Return [x, y] of the center of cell containing provided text 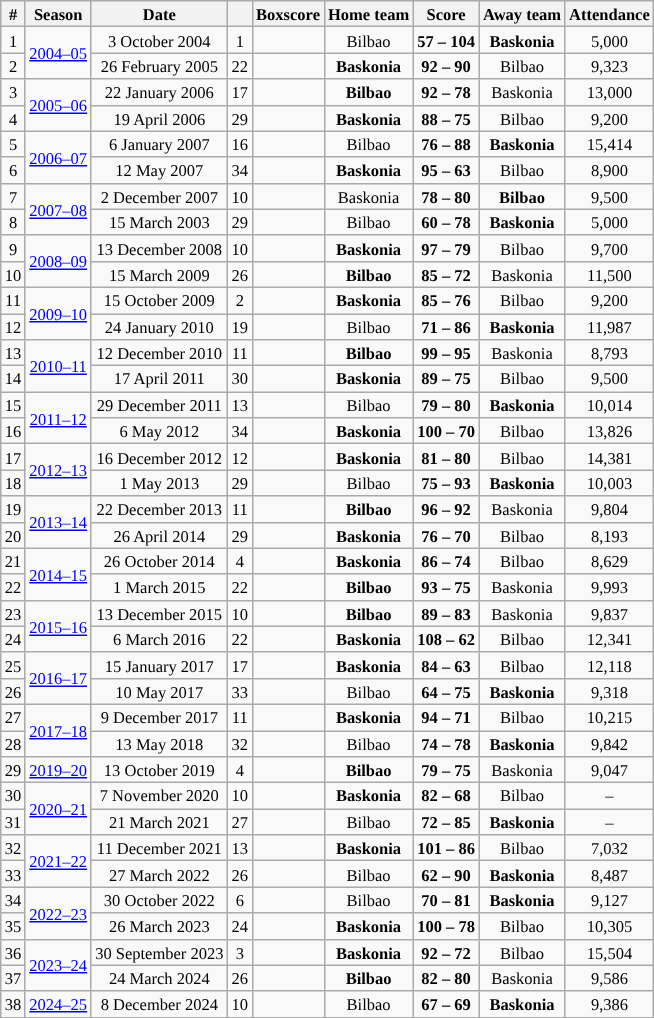
2014–15 [58, 574]
92 – 78 [446, 92]
82 – 68 [446, 796]
74 – 78 [446, 743]
13,826 [610, 431]
27 March 2022 [159, 874]
93 – 75 [446, 587]
2013–14 [58, 522]
18 [14, 483]
15 October 2009 [159, 300]
2016–17 [58, 678]
2006–07 [58, 157]
8 December 2024 [159, 1004]
1 March 2015 [159, 587]
26 April 2014 [159, 535]
92 – 90 [446, 66]
12 May 2007 [159, 170]
15 March 2003 [159, 222]
81 – 80 [446, 457]
2023–24 [58, 965]
75 – 93 [446, 483]
71 – 86 [446, 327]
22 December 2013 [159, 509]
9,323 [610, 66]
9,993 [610, 587]
2019–20 [58, 770]
6 March 2016 [159, 639]
82 – 80 [446, 978]
2004–05 [58, 53]
Home team [368, 14]
21 [14, 561]
Boxscore [288, 14]
85 – 72 [446, 274]
37 [14, 978]
30 September 2023 [159, 952]
76 – 70 [446, 535]
100 – 70 [446, 431]
# [14, 14]
8,793 [610, 353]
Attendance [610, 14]
2020–21 [58, 809]
64 – 75 [446, 691]
22 January 2006 [159, 92]
62 – 90 [446, 874]
99 – 95 [446, 353]
14,381 [610, 457]
Away team [522, 14]
8 [14, 222]
3 October 2004 [159, 40]
92 – 72 [446, 952]
7 [14, 196]
8,900 [610, 170]
2008–09 [58, 261]
70 – 81 [446, 900]
23 [14, 613]
26 February 2005 [159, 66]
5 [14, 144]
9,318 [610, 691]
9,700 [610, 248]
30 October 2022 [159, 900]
19 April 2006 [159, 118]
9 [14, 248]
21 March 2021 [159, 822]
79 – 80 [446, 405]
95 – 63 [446, 170]
9,842 [610, 743]
97 – 79 [446, 248]
10 May 2017 [159, 691]
8,193 [610, 535]
79 – 75 [446, 770]
17 April 2011 [159, 379]
15 [14, 405]
25 [14, 665]
15,504 [610, 952]
89 – 75 [446, 379]
2017–18 [58, 730]
67 – 69 [446, 1004]
12 December 2010 [159, 353]
Date [159, 14]
28 [14, 743]
9,047 [610, 770]
8,629 [610, 561]
11,500 [610, 274]
96 – 92 [446, 509]
13,000 [610, 92]
26 October 2014 [159, 561]
10,003 [610, 483]
9,386 [610, 1004]
36 [14, 952]
2005–06 [58, 105]
7,032 [610, 848]
101 – 86 [446, 848]
100 – 78 [446, 926]
10,014 [610, 405]
Score [446, 14]
9,804 [610, 509]
2 December 2007 [159, 196]
2015–16 [58, 626]
85 – 76 [446, 300]
11 December 2021 [159, 848]
6 May 2012 [159, 431]
72 – 85 [446, 822]
88 – 75 [446, 118]
12,118 [610, 665]
6 January 2007 [159, 144]
1 May 2013 [159, 483]
13 May 2018 [159, 743]
108 – 62 [446, 639]
84 – 63 [446, 665]
9,586 [610, 978]
2021–22 [58, 861]
89 – 83 [446, 613]
57 – 104 [446, 40]
86 – 74 [446, 561]
31 [14, 822]
2012–13 [58, 470]
8,487 [610, 874]
7 November 2020 [159, 796]
13 December 2008 [159, 248]
9,127 [610, 900]
2024–25 [58, 1004]
15 March 2009 [159, 274]
10,305 [610, 926]
38 [14, 1004]
24 January 2010 [159, 327]
Season [58, 14]
9 December 2017 [159, 717]
20 [14, 535]
2009–10 [58, 313]
2022–23 [58, 913]
76 – 88 [446, 144]
26 March 2023 [159, 926]
11,987 [610, 327]
29 December 2011 [159, 405]
2007–08 [58, 209]
78 – 80 [446, 196]
9,837 [610, 613]
35 [14, 926]
10,215 [610, 717]
12,341 [610, 639]
60 – 78 [446, 222]
24 March 2024 [159, 978]
13 October 2019 [159, 770]
15,414 [610, 144]
15 January 2017 [159, 665]
2010–11 [58, 366]
94 – 71 [446, 717]
16 December 2012 [159, 457]
13 December 2015 [159, 613]
14 [14, 379]
2011–12 [58, 418]
